From the cell containing the given text, extract its center point as [X, Y] coordinate. 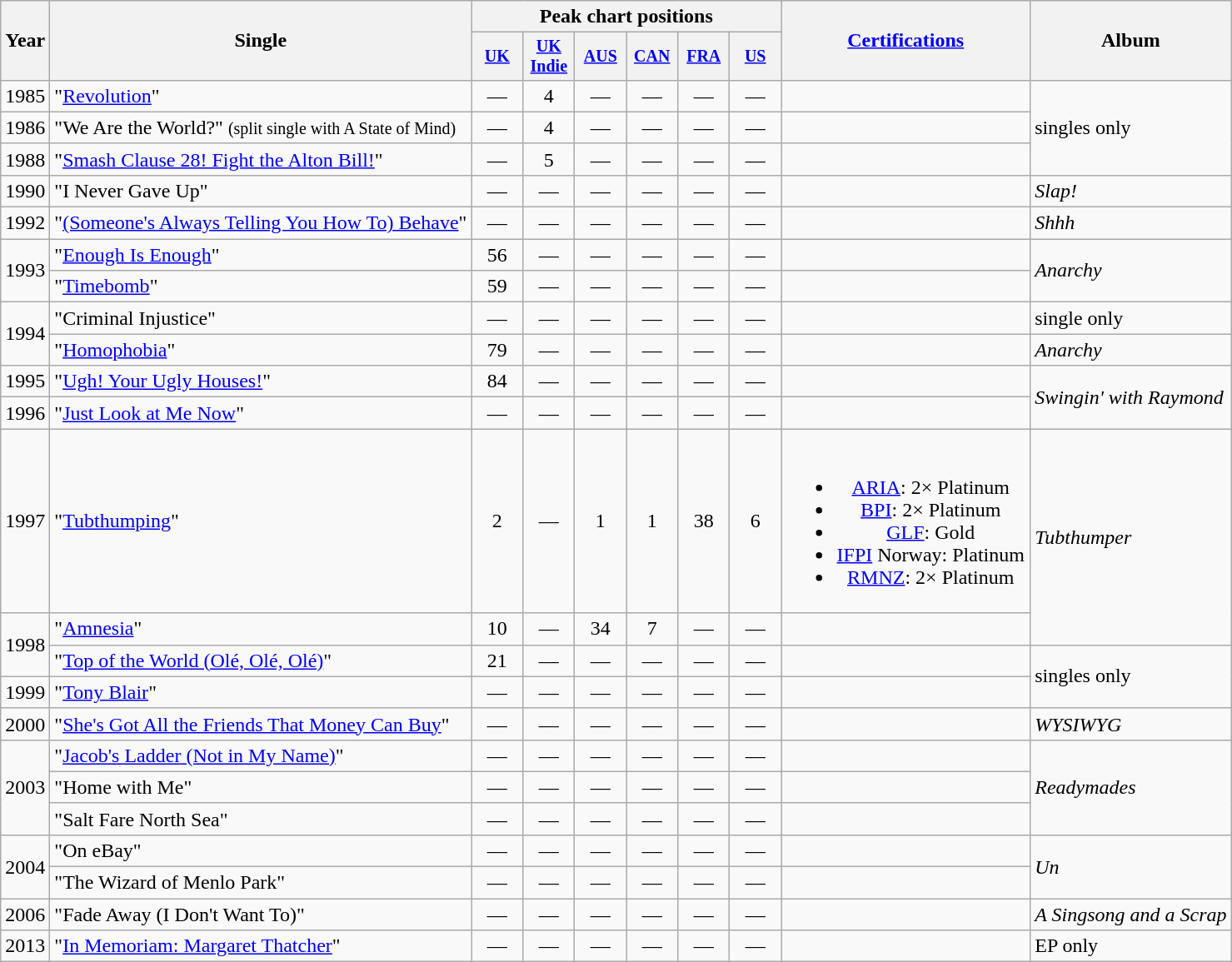
34 [601, 629]
"Jacob's Ladder (Not in My Name)" [261, 755]
1990 [25, 191]
Slap! [1131, 191]
"Top of the World (Olé, Olé, Olé)" [261, 660]
79 [497, 350]
Un [1131, 866]
"Tubthumping" [261, 521]
2006 [25, 915]
"Ugh! Your Ugly Houses!" [261, 381]
Year [25, 41]
21 [497, 660]
"Home with Me" [261, 787]
1988 [25, 159]
Shhh [1131, 223]
"Timebomb" [261, 287]
A Singsong and a Scrap [1131, 915]
"Criminal Injustice" [261, 318]
"The Wizard of Menlo Park" [261, 883]
1996 [25, 413]
2013 [25, 946]
Album [1131, 41]
Single [261, 41]
"On eBay" [261, 850]
WYSIWYG [1131, 724]
38 [704, 521]
5 [549, 159]
"Enough Is Enough" [261, 255]
1995 [25, 381]
"I Never Gave Up" [261, 191]
EP only [1131, 946]
FRA [704, 57]
1997 [25, 521]
Certifications [906, 41]
"Amnesia" [261, 629]
1998 [25, 645]
"Revolution" [261, 96]
7 [652, 629]
"Salt Fare North Sea" [261, 819]
2003 [25, 787]
56 [497, 255]
UKIndie [549, 57]
Tubthumper [1131, 536]
Peak chart positions [626, 17]
single only [1131, 318]
84 [497, 381]
"Smash Clause 28! Fight the Alton Bill!" [261, 159]
"(Someone's Always Telling You How To) Behave" [261, 223]
Swingin' with Raymond [1131, 397]
CAN [652, 57]
US [756, 57]
"Homophobia" [261, 350]
ARIA: 2× PlatinumBPI: 2× PlatinumGLF: GoldIFPI Norway: PlatinumRMNZ: 2× Platinum [906, 521]
1986 [25, 127]
6 [756, 521]
"In Memoriam: Margaret Thatcher" [261, 946]
"She's Got All the Friends That Money Can Buy" [261, 724]
2000 [25, 724]
1992 [25, 223]
59 [497, 287]
1985 [25, 96]
10 [497, 629]
UK [497, 57]
1999 [25, 692]
"Tony Blair" [261, 692]
2 [497, 521]
"Fade Away (I Don't Want To)" [261, 915]
"We Are the World?" (split single with A State of Mind) [261, 127]
"Just Look at Me Now" [261, 413]
2004 [25, 866]
1993 [25, 271]
1994 [25, 334]
AUS [601, 57]
Readymades [1131, 787]
